Capture the cell that displays the provided text and extract its (x, y) central coordinate. 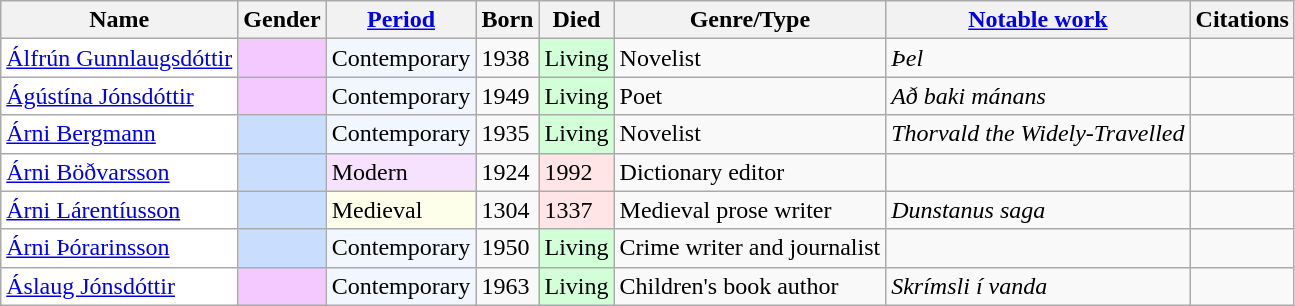
Medieval (401, 210)
Genre/Type (750, 20)
Árni Böðvarsson (120, 172)
Áslaug Jónsdóttir (120, 286)
Born (508, 20)
1924 (508, 172)
Þel (1038, 58)
1949 (508, 96)
Árni Bergmann (120, 134)
1938 (508, 58)
Crime writer and journalist (750, 248)
Thorvald the Widely-Travelled (1038, 134)
Að baki mánans (1038, 96)
1950 (508, 248)
Poet (750, 96)
1304 (508, 210)
Gender (282, 20)
Álfrún Gunnlaugsdóttir (120, 58)
Árni Lárentíusson (120, 210)
Citations (1242, 20)
Modern (401, 172)
Notable work (1038, 20)
Children's book author (750, 286)
Period (401, 20)
Árni Þórarinsson (120, 248)
1963 (508, 286)
1935 (508, 134)
Dictionary editor (750, 172)
Skrímsli í vanda (1038, 286)
Name (120, 20)
Dunstanus saga (1038, 210)
1992 (576, 172)
Died (576, 20)
Medieval prose writer (750, 210)
Ágústína Jónsdóttir (120, 96)
1337 (576, 210)
